Identify which cell holds the provided text, then report its [X, Y] central coordinate. 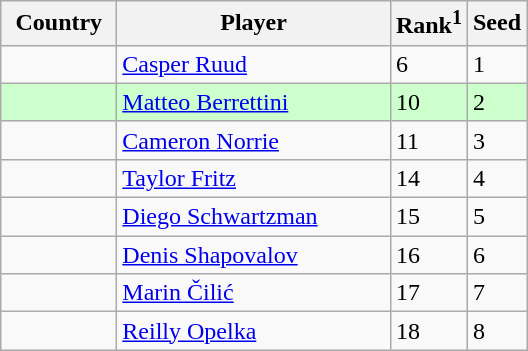
2 [496, 102]
Cameron Norrie [254, 140]
8 [496, 331]
Denis Shapovalov [254, 255]
14 [428, 178]
10 [428, 102]
3 [496, 140]
Rank1 [428, 24]
4 [496, 178]
Seed [496, 24]
7 [496, 293]
1 [496, 64]
17 [428, 293]
Casper Ruud [254, 64]
16 [428, 255]
Taylor Fritz [254, 178]
Country [59, 24]
18 [428, 331]
Reilly Opelka [254, 331]
Marin Čilić [254, 293]
15 [428, 217]
5 [496, 217]
11 [428, 140]
Diego Schwartzman [254, 217]
Player [254, 24]
Matteo Berrettini [254, 102]
